Locate the cell with the specified text and output its (x, y) center coordinate. 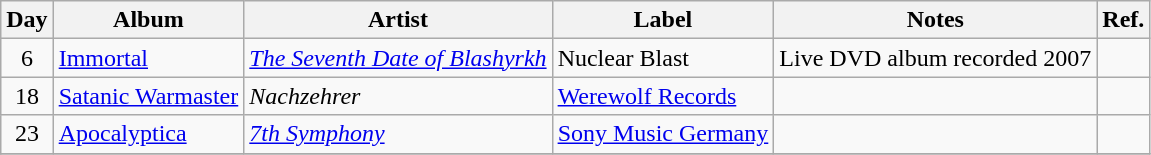
Notes (936, 20)
Nachzehrer (398, 96)
Label (663, 20)
Album (148, 20)
Nuclear Blast (663, 58)
Immortal (148, 58)
Day (27, 20)
18 (27, 96)
7th Symphony (398, 134)
Werewolf Records (663, 96)
Ref. (1124, 20)
Satanic Warmaster (148, 96)
Artist (398, 20)
The Seventh Date of Blashyrkh (398, 58)
6 (27, 58)
Live DVD album recorded 2007 (936, 58)
Apocalyptica (148, 134)
23 (27, 134)
Sony Music Germany (663, 134)
